Output the (X, Y) coordinate of the center of the cell containing the given text.  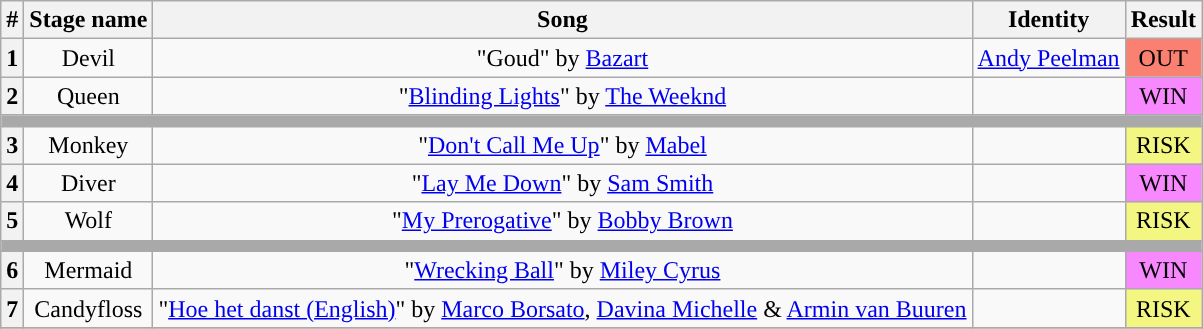
"Hoe het danst (English)" by Marco Borsato, Davina Michelle & Armin van Buuren (562, 308)
Candyfloss (88, 308)
Stage name (88, 20)
"Blinding Lights" by The Weeknd (562, 96)
5 (12, 221)
Monkey (88, 145)
"Wrecking Ball" by Miley Cyrus (562, 270)
Diver (88, 183)
OUT (1163, 58)
1 (12, 58)
"My Prerogative" by Bobby Brown (562, 221)
Andy Peelman (1048, 58)
Devil (88, 58)
"Lay Me Down" by Sam Smith (562, 183)
Mermaid (88, 270)
Identity (1048, 20)
2 (12, 96)
# (12, 20)
6 (12, 270)
Wolf (88, 221)
"Goud" by Bazart (562, 58)
Song (562, 20)
Result (1163, 20)
"Don't Call Me Up" by Mabel (562, 145)
4 (12, 183)
7 (12, 308)
Queen (88, 96)
3 (12, 145)
